From the cell containing the given text, extract its center point as [x, y] coordinate. 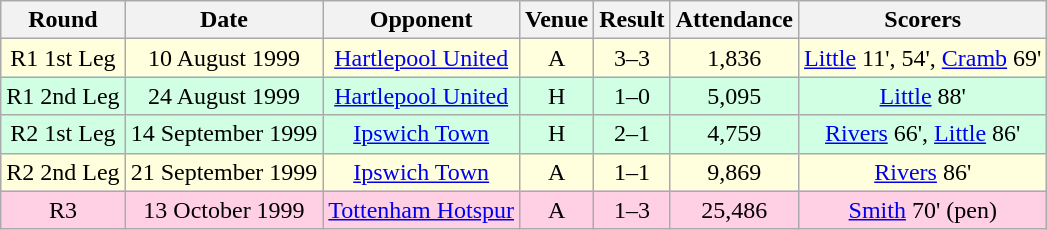
Opponent [422, 20]
R2 2nd Leg [63, 172]
25,486 [734, 210]
1–0 [632, 96]
R3 [63, 210]
Scorers [923, 20]
R2 1st Leg [63, 134]
1–3 [632, 210]
Result [632, 20]
10 August 1999 [224, 58]
Rivers 66', Little 86' [923, 134]
Attendance [734, 20]
Venue [557, 20]
Rivers 86' [923, 172]
R1 2nd Leg [63, 96]
Little 88' [923, 96]
Round [63, 20]
Smith 70' (pen) [923, 210]
1,836 [734, 58]
3–3 [632, 58]
Tottenham Hotspur [422, 210]
24 August 1999 [224, 96]
4,759 [734, 134]
14 September 1999 [224, 134]
5,095 [734, 96]
Date [224, 20]
13 October 1999 [224, 210]
Little 11', 54', Cramb 69' [923, 58]
1–1 [632, 172]
21 September 1999 [224, 172]
2–1 [632, 134]
R1 1st Leg [63, 58]
9,869 [734, 172]
